Return the (x, y) coordinate for the center point of the cell that contains the specified text.  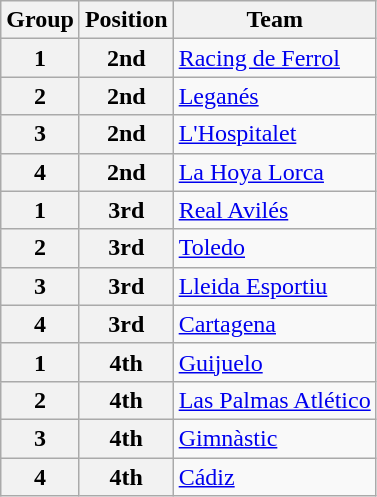
Toledo (274, 248)
Lleida Esportiu (274, 286)
Leganés (274, 96)
Las Palmas Atlético (274, 400)
L'Hospitalet (274, 134)
Cartagena (274, 324)
Cádiz (274, 477)
Gimnàstic (274, 438)
Group (40, 20)
Real Avilés (274, 210)
Guijuelo (274, 362)
Position (126, 20)
Racing de Ferrol (274, 58)
La Hoya Lorca (274, 172)
Team (274, 20)
